Provide the (X, Y) coordinate of the cell's center where the given text is located.  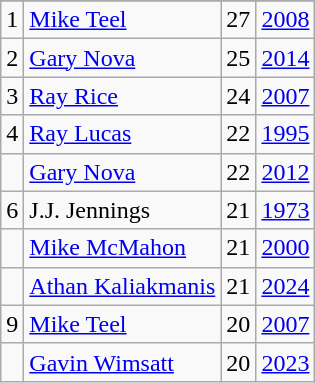
2008 (286, 20)
Ray Rice (122, 96)
2023 (286, 362)
1973 (286, 210)
2014 (286, 58)
24 (238, 96)
1995 (286, 134)
2012 (286, 172)
Athan Kaliakmanis (122, 286)
Mike McMahon (122, 248)
2000 (286, 248)
3 (12, 96)
9 (12, 324)
27 (238, 20)
1 (12, 20)
J.J. Jennings (122, 210)
Ray Lucas (122, 134)
2 (12, 58)
2024 (286, 286)
Gavin Wimsatt (122, 362)
4 (12, 134)
6 (12, 210)
25 (238, 58)
